Find where the given text appears and provide that cell's center as (X, Y) coordinate. 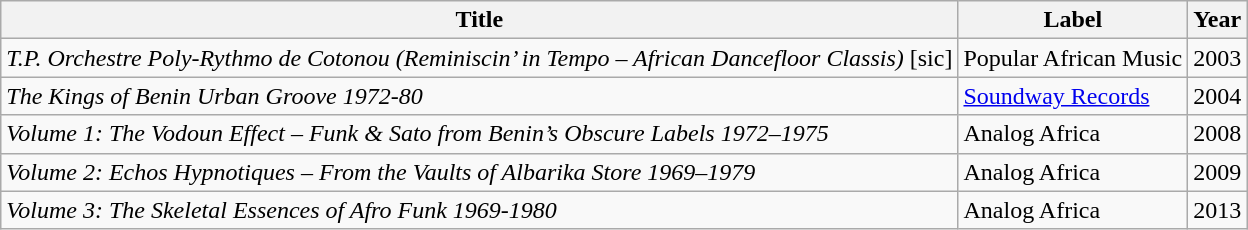
Volume 2: Echos Hypnotiques – From the Vaults of Albarika Store 1969–1979 (480, 172)
2008 (1218, 134)
Volume 1: The Vodoun Effect – Funk & Sato from Benin’s Obscure Labels 1972–1975 (480, 134)
Title (480, 20)
Volume 3: The Skeletal Essences of Afro Funk 1969-1980 (480, 210)
2003 (1218, 58)
2013 (1218, 210)
Year (1218, 20)
T.P. Orchestre Poly-Rythmo de Cotonou (Reminiscin’ in Tempo – African Dancefloor Classis) [sic] (480, 58)
2004 (1218, 96)
Popular African Music (1073, 58)
The Kings of Benin Urban Groove 1972-80 (480, 96)
Soundway Records (1073, 96)
2009 (1218, 172)
Label (1073, 20)
